Search for the cell housing the specified text and yield its (X, Y) center coordinate. 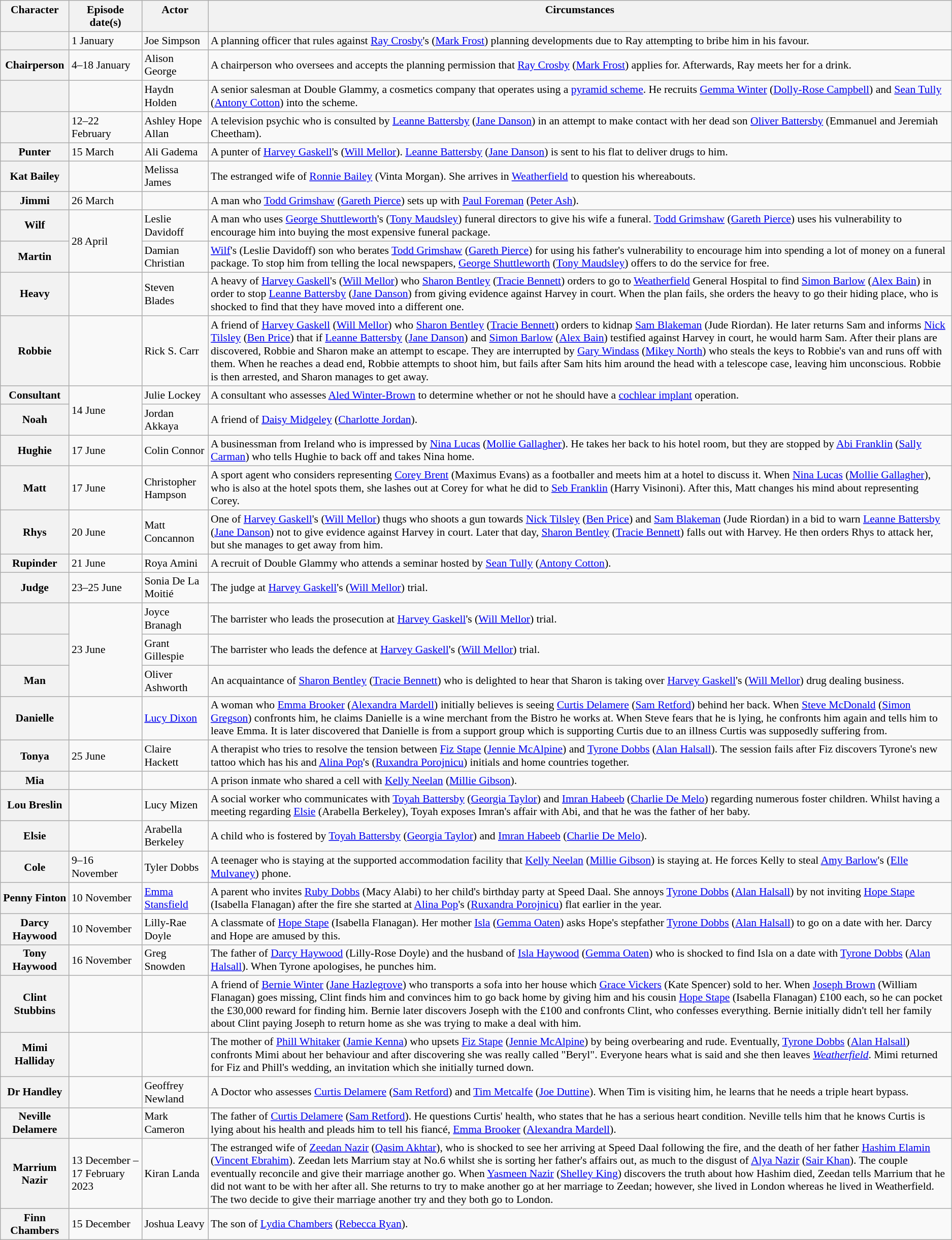
Kat Bailey (35, 177)
The judge at Harvey Gaskell's (Will Mellor) trial. (580, 588)
Julie Lockey (175, 395)
Neville Delamere (35, 1123)
Alison George (175, 65)
Melissa James (175, 177)
Mark Cameron (175, 1123)
Chairperson (35, 65)
Ashley Hope Allan (175, 127)
Grant Gillespie (175, 650)
14 June (106, 410)
Matt Concannon (175, 532)
A man who Todd Grimshaw (Gareth Pierce) sets up with Paul Foreman (Peter Ash). (580, 201)
Lucy Mizen (175, 805)
Oliver Ashworth (175, 680)
Matt (35, 488)
Steven Blades (175, 295)
Christopher Hampson (175, 488)
Consultant (35, 395)
Martin (35, 257)
23–25 June (106, 588)
A planning officer that rules against Ray Crosby's (Mark Frost) planning developments due to Ray attempting to bribe him in his favour. (580, 41)
Mia (35, 780)
16 November (106, 960)
Lilly-Rae Doyle (175, 929)
The barrister who leads the defence at Harvey Gaskell's (Will Mellor) trial. (580, 650)
Rupinder (35, 563)
26 March (106, 201)
1 January (106, 41)
Actor (175, 16)
Sonia De La Moitié (175, 588)
21 June (106, 563)
Hughie (35, 451)
Greg Snowden (175, 960)
A child who is fostered by Toyah Battersby (Georgia Taylor) and Imran Habeeb (Charlie De Melo). (580, 836)
Noah (35, 419)
25 June (106, 756)
Cole (35, 867)
Dr Handley (35, 1092)
Joe Simpson (175, 41)
Claire Hackett (175, 756)
Elsie (35, 836)
Jimmi (35, 201)
15 March (106, 152)
Joyce Branagh (175, 618)
A recruit of Double Glammy who attends a seminar hosted by Sean Tully (Antony Cotton). (580, 563)
Danielle (35, 718)
Kiran Landa (175, 1174)
12–22 February (106, 127)
Emma Stansfield (175, 898)
Character (35, 16)
Colin Connor (175, 451)
Jordan Akkaya (175, 419)
Rick S. Carr (175, 351)
Roya Amini (175, 563)
The son of Lydia Chambers (Rebecca Ryan). (580, 1224)
Lucy Dixon (175, 718)
Tyler Dobbs (175, 867)
23 June (106, 650)
Arabella Berkeley (175, 836)
Man (35, 680)
13 December – 17 February 2023 (106, 1174)
Punter (35, 152)
28 April (106, 241)
A friend of Daisy Midgeley (Charlotte Jordan). (580, 419)
The barrister who leads the prosecution at Harvey Gaskell's (Will Mellor) trial. (580, 618)
Judge (35, 588)
Haydn Holden (175, 96)
A chairperson who oversees and accepts the planning permission that Ray Crosby (Mark Frost) applies for. Afterwards, Ray meets her for a drink. (580, 65)
Geoffrey Newland (175, 1092)
20 June (106, 532)
Penny Finton (35, 898)
Finn Chambers (35, 1224)
4–18 January (106, 65)
Robbie (35, 351)
Ali Gadema (175, 152)
A prison inmate who shared a cell with Kelly Neelan (Millie Gibson). (580, 780)
Darcy Haywood (35, 929)
The estranged wife of Ronnie Bailey (Vinta Morgan). She arrives in Weatherfield to question his whereabouts. (580, 177)
Circumstances (580, 16)
Rhys (35, 532)
Episode date(s) (106, 16)
15 December (106, 1224)
Damian Christian (175, 257)
Tonya (35, 756)
Clint Stubbins (35, 1004)
Joshua Leavy (175, 1224)
Tony Haywood (35, 960)
Leslie Davidoff (175, 225)
Heavy (35, 295)
9–16 November (106, 867)
Wilf (35, 225)
Mimi Halliday (35, 1055)
Marrium Nazir (35, 1174)
A consultant who assesses Aled Winter-Brown to determine whether or not he should have a cochlear implant operation. (580, 395)
A punter of Harvey Gaskell's (Will Mellor). Leanne Battersby (Jane Danson) is sent to his flat to deliver drugs to him. (580, 152)
Lou Breslin (35, 805)
